Determine the (X, Y) coordinate at the center of the cell enclosing the given text.  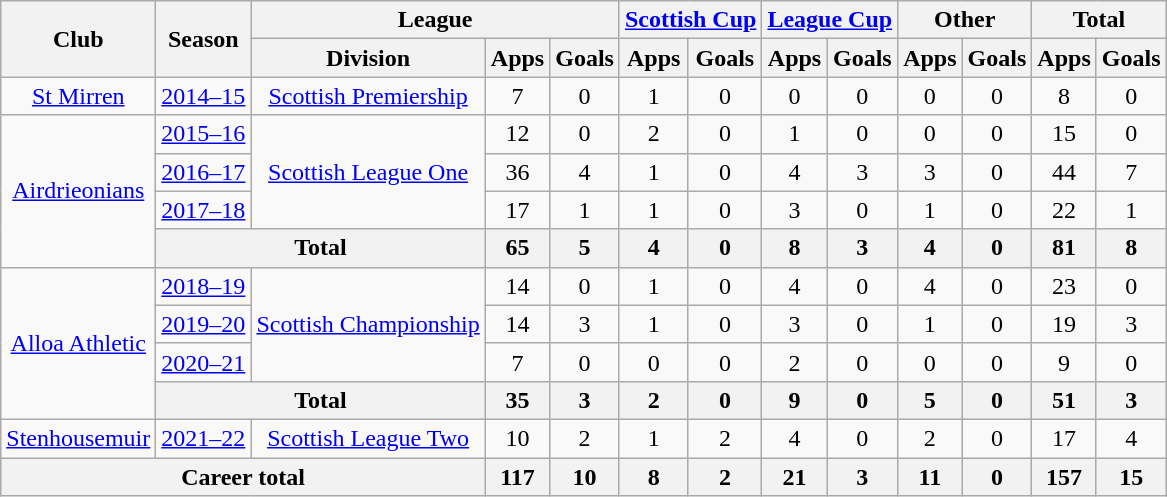
157 (1064, 477)
117 (517, 477)
League (436, 20)
65 (517, 248)
Scottish Premiership (368, 96)
44 (1064, 172)
23 (1064, 286)
2018–19 (204, 286)
Career total (244, 477)
21 (794, 477)
2021–22 (204, 438)
Scottish League Two (368, 438)
2019–20 (204, 324)
Alloa Athletic (78, 343)
Scottish League One (368, 172)
81 (1064, 248)
22 (1064, 210)
Scottish Championship (368, 324)
Stenhousemuir (78, 438)
Season (204, 39)
35 (517, 400)
Club (78, 39)
Airdrieonians (78, 191)
2016–17 (204, 172)
2020–21 (204, 362)
51 (1064, 400)
Other (965, 20)
St Mirren (78, 96)
League Cup (830, 20)
36 (517, 172)
11 (930, 477)
12 (517, 134)
2015–16 (204, 134)
19 (1064, 324)
2014–15 (204, 96)
2017–18 (204, 210)
Scottish Cup (690, 20)
Division (368, 58)
